For the text-containing cell, return its midpoint in [x, y] coordinate format. 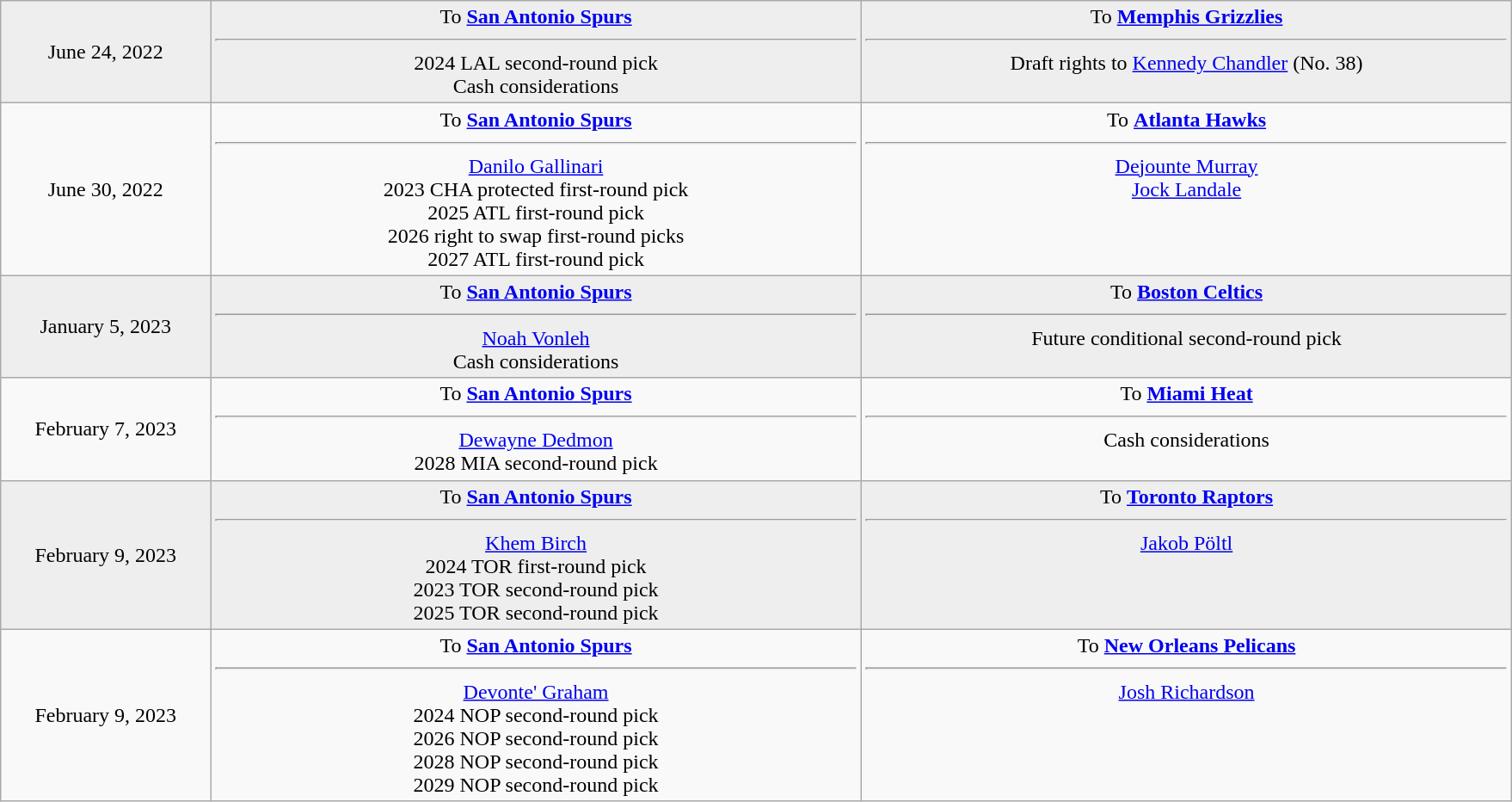
To Miami HeatCash considerations [1187, 429]
June 24, 2022 [106, 52]
To New Orleans PelicansJosh Richardson [1187, 715]
To San Antonio SpursDevonte' Graham2024 NOP second-round pick2026 NOP second-round pick2028 NOP second-round pick2029 NOP second-round pick [537, 715]
To Boston CelticsFuture conditional second-round pick [1187, 327]
To Atlanta HawksDejounte MurrayJock Landale [1187, 189]
June 30, 2022 [106, 189]
January 5, 2023 [106, 327]
February 7, 2023 [106, 429]
To Toronto RaptorsJakob Pöltl [1187, 554]
To San Antonio SpursKhem Birch2024 TOR first-round pick2023 TOR second-round pick2025 TOR second-round pick [537, 554]
To San Antonio SpursNoah VonlehCash considerations [537, 327]
To San Antonio SpursDewayne Dedmon2028 MIA second-round pick [537, 429]
To San Antonio Spurs2024 LAL second-round pickCash considerations [537, 52]
To Memphis GrizzliesDraft rights to Kennedy Chandler (No. 38) [1187, 52]
